For the text-containing cell, return its midpoint in (x, y) coordinate format. 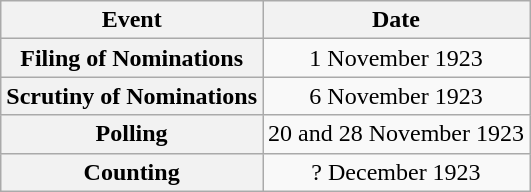
Counting (132, 172)
6 November 1923 (396, 96)
? December 1923 (396, 172)
Polling (132, 134)
Event (132, 20)
Date (396, 20)
1 November 1923 (396, 58)
20 and 28 November 1923 (396, 134)
Scrutiny of Nominations (132, 96)
Filing of Nominations (132, 58)
